Return (X, Y) of the center of cell containing provided text 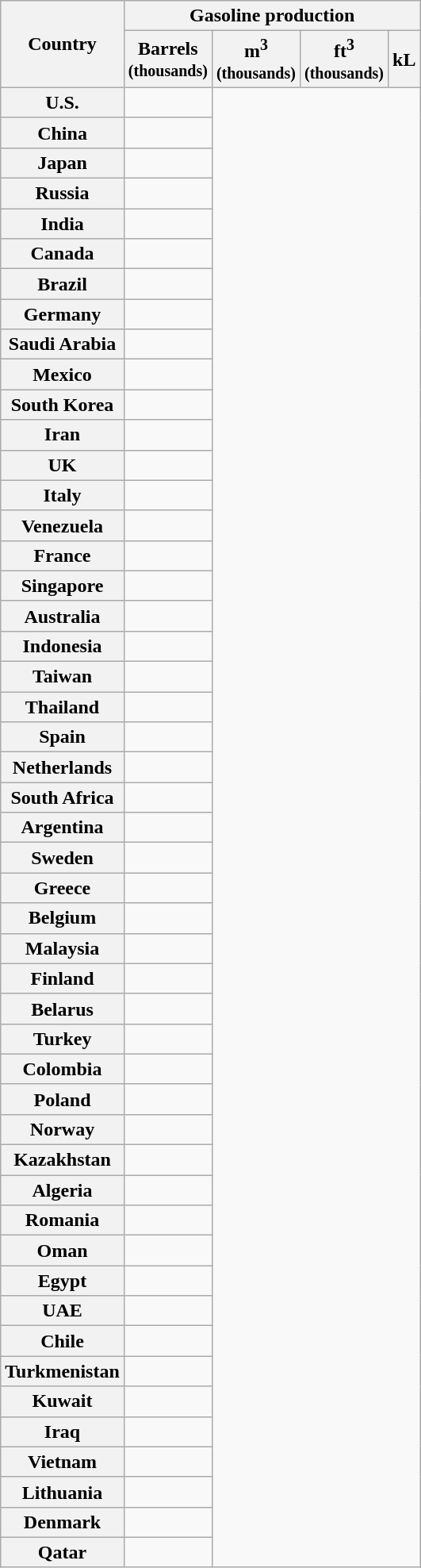
Mexico (63, 375)
Iraq (63, 1432)
Indonesia (63, 646)
South Korea (63, 405)
South Africa (63, 797)
Oman (63, 1251)
Egypt (63, 1281)
China (63, 133)
Poland (63, 1099)
Denmark (63, 1522)
France (63, 555)
Chile (63, 1341)
Malaysia (63, 948)
Vietnam (63, 1462)
Romania (63, 1220)
Saudi Arabia (63, 344)
kL (404, 60)
Venezuela (63, 525)
Japan (63, 163)
Lithuania (63, 1492)
ft3(thousands) (344, 60)
Greece (63, 888)
Singapore (63, 586)
Qatar (63, 1552)
UAE (63, 1311)
Argentina (63, 828)
Finland (63, 978)
Turkmenistan (63, 1371)
Barrels(thousands) (168, 60)
Turkey (63, 1039)
Kuwait (63, 1401)
Netherlands (63, 767)
U.S. (63, 102)
m3(thousands) (255, 60)
Kazakhstan (63, 1160)
Spain (63, 737)
Thailand (63, 707)
Iran (63, 435)
India (63, 224)
Gasoline production (272, 16)
Germany (63, 314)
Russia (63, 194)
UK (63, 465)
Australia (63, 616)
Brazil (63, 284)
Belarus (63, 1009)
Belgium (63, 918)
Italy (63, 495)
Sweden (63, 858)
Canada (63, 254)
Taiwan (63, 677)
Colombia (63, 1069)
Norway (63, 1129)
Country (63, 44)
Algeria (63, 1190)
